Extract the [x, y] coordinate from the center of the cell holding the provided text.  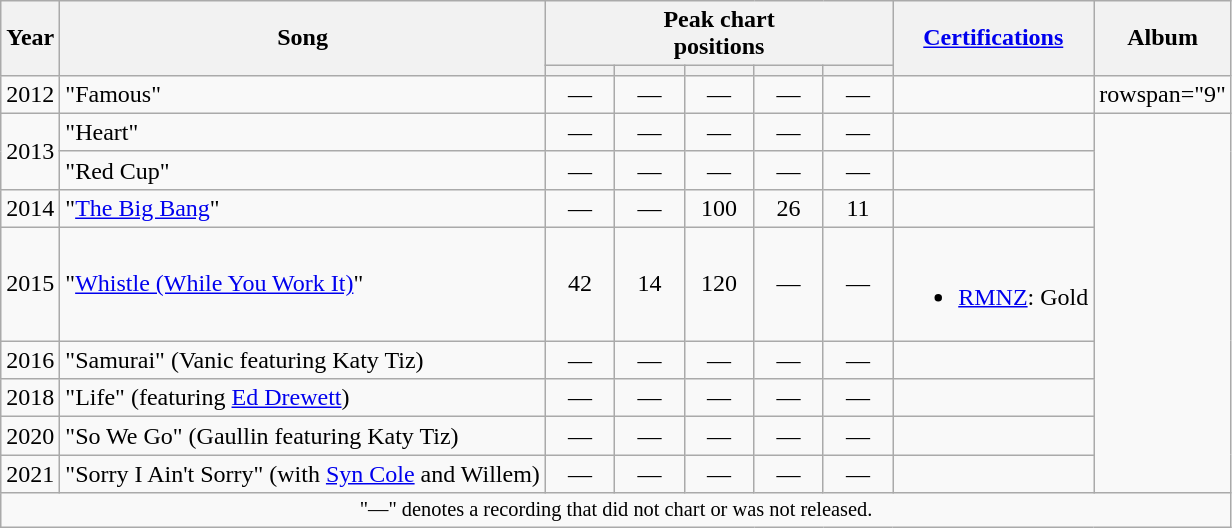
2021 [30, 474]
2012 [30, 94]
"Famous" [303, 94]
"Heart" [303, 132]
Certifications [994, 38]
2014 [30, 208]
2020 [30, 436]
11 [858, 208]
100 [718, 208]
rowspan="9" [1163, 94]
26 [788, 208]
"Life" (featuring Ed Drewett) [303, 398]
"The Big Bang" [303, 208]
"—" denotes a recording that did not chart or was not released. [616, 510]
2015 [30, 284]
RMNZ: Gold [994, 284]
14 [650, 284]
Album [1163, 38]
120 [718, 284]
"Sorry I Ain't Sorry" (with Syn Cole and Willem) [303, 474]
42 [580, 284]
2018 [30, 398]
"Red Cup" [303, 170]
Year [30, 38]
2016 [30, 360]
Song [303, 38]
"Samurai" (Vanic featuring Katy Tiz) [303, 360]
"So We Go" (Gaullin featuring Katy Tiz) [303, 436]
2013 [30, 151]
Peak chart positions [718, 34]
"Whistle (While You Work It)" [303, 284]
